Locate the cell with the specified text and output its (x, y) center coordinate. 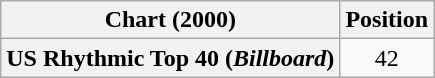
Chart (2000) (170, 20)
Position (387, 20)
US Rhythmic Top 40 (Billboard) (170, 58)
42 (387, 58)
